Identify which cell holds the provided text, then report its [x, y] central coordinate. 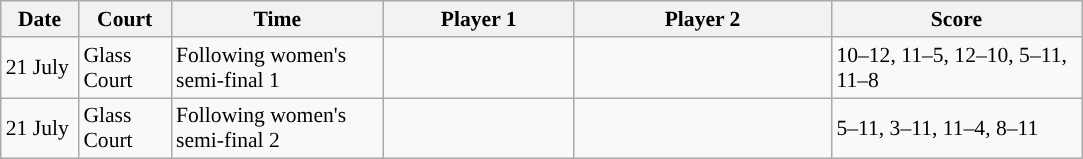
5–11, 3–11, 11–4, 8–11 [956, 128]
10–12, 11–5, 12–10, 5–11, 11–8 [956, 68]
Player 1 [479, 19]
Date [40, 19]
Following women's semi-final 1 [278, 68]
Score [956, 19]
Time [278, 19]
Court [124, 19]
Player 2 [703, 19]
Following women's semi-final 2 [278, 128]
